Output the (x, y) coordinate of the center of the cell containing the given text.  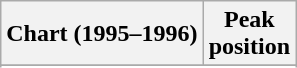
Chart (1995–1996) (102, 34)
Peakposition (249, 34)
